For the text-containing cell, return its midpoint in [X, Y] coordinate format. 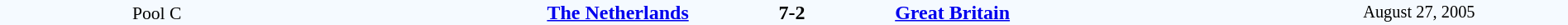
August 27, 2005 [1419, 12]
7-2 [791, 12]
Great Britain [1082, 12]
The Netherlands [501, 12]
Pool C [157, 12]
